Determine the (x, y) coordinate at the center of the cell enclosing the given text.  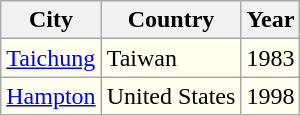
Country (171, 20)
Hampton (51, 96)
Taichung (51, 58)
1983 (270, 58)
Year (270, 20)
Taiwan (171, 58)
United States (171, 96)
1998 (270, 96)
City (51, 20)
